Identify which cell holds the provided text, then report its (x, y) central coordinate. 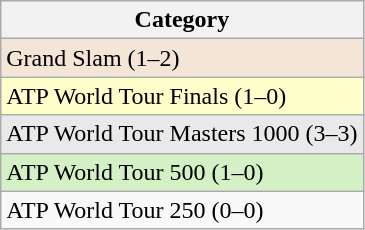
Category (182, 20)
Grand Slam (1–2) (182, 58)
ATP World Tour 250 (0–0) (182, 210)
ATP World Tour Finals (1–0) (182, 96)
ATP World Tour 500 (1–0) (182, 172)
ATP World Tour Masters 1000 (3–3) (182, 134)
